Scan for the cell matching the given text and deliver its [X, Y] coordinate at center. 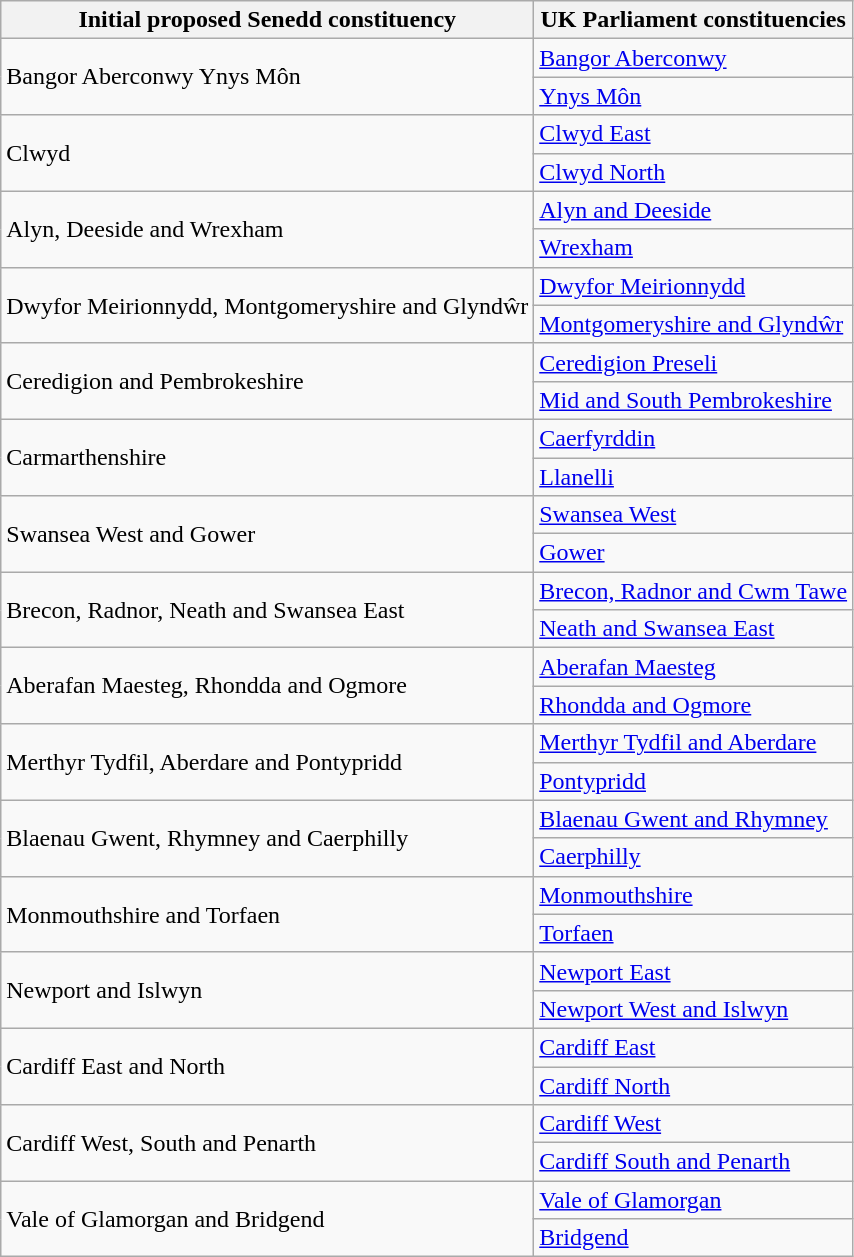
Cardiff East [694, 1047]
Cardiff West [694, 1124]
Gower [694, 553]
Clwyd North [694, 172]
Ynys Môn [694, 96]
Vale of Glamorgan and Bridgend [268, 1219]
Caerphilly [694, 857]
Swansea West [694, 515]
Pontypridd [694, 781]
Bridgend [694, 1238]
Bangor Aberconwy Ynys Môn [268, 77]
Swansea West and Gower [268, 534]
Cardiff South and Penarth [694, 1162]
Newport East [694, 971]
Monmouthshire and Torfaen [268, 914]
Ceredigion and Pembrokeshire [268, 381]
Merthyr Tydfil and Aberdare [694, 743]
Clwyd [268, 153]
Alyn, Deeside and Wrexham [268, 229]
Wrexham [694, 248]
Newport and Islwyn [268, 990]
Vale of Glamorgan [694, 1200]
Initial proposed Senedd constituency [268, 20]
Blaenau Gwent, Rhymney and Caerphilly [268, 838]
Rhondda and Ogmore [694, 705]
Llanelli [694, 477]
Carmarthenshire [268, 457]
Ceredigion Preseli [694, 362]
Aberafan Maesteg [694, 667]
Blaenau Gwent and Rhymney [694, 819]
Dwyfor Meirionnydd [694, 286]
Cardiff East and North [268, 1066]
Bangor Aberconwy [694, 58]
Caerfyrddin [694, 438]
Cardiff West, South and Penarth [268, 1143]
Dwyfor Meirionnydd, Montgomeryshire and Glyndŵr [268, 305]
Brecon, Radnor, Neath and Swansea East [268, 610]
Brecon, Radnor and Cwm Tawe [694, 591]
Merthyr Tydfil, Aberdare and Pontypridd [268, 762]
Neath and Swansea East [694, 629]
Torfaen [694, 933]
Montgomeryshire and Glyndŵr [694, 324]
Mid and South Pembrokeshire [694, 400]
Clwyd East [694, 134]
Alyn and Deeside [694, 210]
Monmouthshire [694, 895]
Aberafan Maesteg, Rhondda and Ogmore [268, 686]
Cardiff North [694, 1085]
Newport West and Islwyn [694, 1009]
UK Parliament constituencies [694, 20]
